For the text-containing cell, return its midpoint in (x, y) coordinate format. 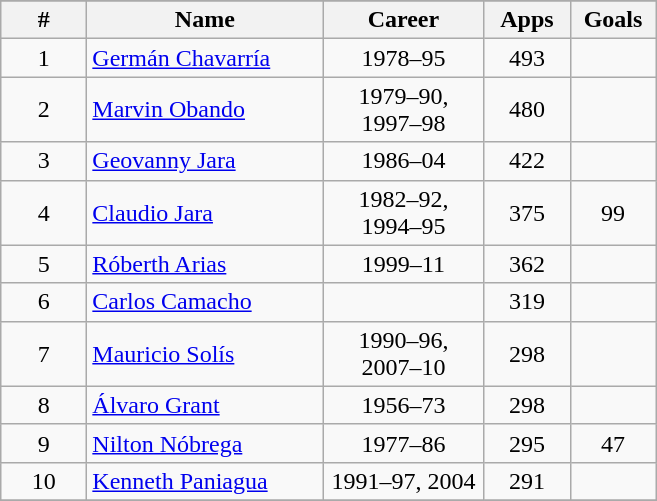
Mauricio Solís (205, 354)
99 (613, 212)
Kenneth Paniagua (205, 481)
1982–92, 1994–95 (404, 212)
Nilton Nóbrega (205, 443)
Goals (613, 20)
319 (527, 302)
Name (205, 20)
1 (44, 58)
8 (44, 405)
Apps (527, 20)
1979–90, 1997–98 (404, 110)
5 (44, 264)
Álvaro Grant (205, 405)
375 (527, 212)
1991–97, 2004 (404, 481)
2 (44, 110)
3 (44, 161)
1956–73 (404, 405)
Germán Chavarría (205, 58)
1977–86 (404, 443)
Claudio Jara (205, 212)
493 (527, 58)
Career (404, 20)
Carlos Camacho (205, 302)
6 (44, 302)
1990–96, 2007–10 (404, 354)
47 (613, 443)
4 (44, 212)
1978–95 (404, 58)
# (44, 20)
295 (527, 443)
422 (527, 161)
Róberth Arias (205, 264)
Marvin Obando (205, 110)
7 (44, 354)
10 (44, 481)
480 (527, 110)
Geovanny Jara (205, 161)
9 (44, 443)
1999–11 (404, 264)
1986–04 (404, 161)
362 (527, 264)
291 (527, 481)
